Detect which cell encompasses the target text, then output its (x, y) center coordinate. 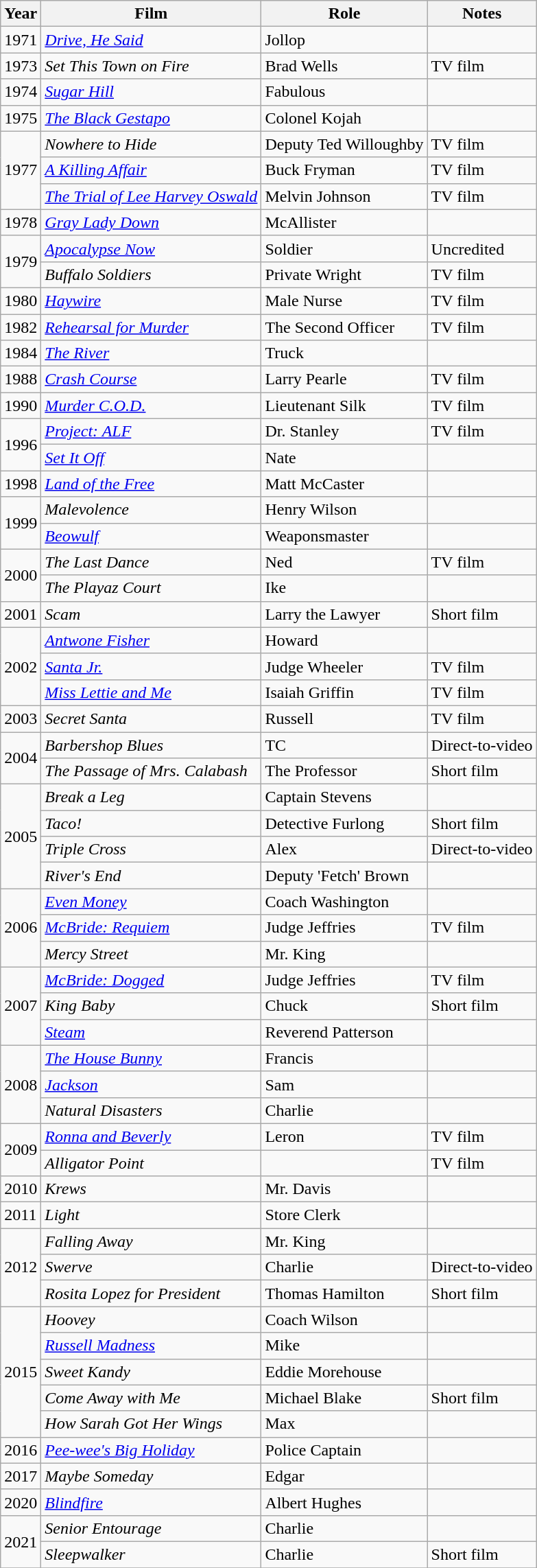
The Professor (344, 771)
2017 (21, 1476)
Set It Off (151, 458)
Falling Away (151, 1241)
Maybe Someday (151, 1476)
Mr. Davis (344, 1189)
1984 (21, 353)
Colonel Kojah (344, 118)
Russell Madness (151, 1346)
1990 (21, 406)
TC (344, 745)
Krews (151, 1189)
The Last Dance (151, 562)
Ike (344, 588)
2021 (21, 1541)
Truck (344, 353)
Eddie Morehouse (344, 1372)
1998 (21, 484)
Project: ALF (151, 432)
2002 (21, 666)
Swerve (151, 1267)
1978 (21, 222)
Matt McCaster (344, 484)
Blindfire (151, 1502)
Francis (344, 1058)
Isaiah Griffin (344, 692)
Mike (344, 1346)
2004 (21, 758)
Sleepwalker (151, 1554)
2003 (21, 718)
Miss Lettie and Me (151, 692)
Russell (344, 718)
2010 (21, 1189)
Rosita Lopez for President (151, 1294)
2008 (21, 1084)
1982 (21, 327)
Antwone Fisher (151, 640)
1974 (21, 92)
Henry Wilson (344, 510)
Jollop (344, 40)
Barbershop Blues (151, 745)
Come Away with Me (151, 1398)
Senior Entourage (151, 1528)
Private Wright (344, 274)
Max (344, 1424)
Brad Wells (344, 66)
2015 (21, 1372)
The Trial of Lee Harvey Oswald (151, 196)
1996 (21, 445)
Lieutenant Silk (344, 406)
1980 (21, 301)
2006 (21, 928)
The Black Gestapo (151, 118)
Set This Town on Fire (151, 66)
Ronna and Beverly (151, 1136)
Store Clerk (344, 1215)
McBride: Requiem (151, 928)
Year (21, 14)
The Second Officer (344, 327)
Secret Santa (151, 718)
Judge Wheeler (344, 666)
Mercy Street (151, 954)
1979 (21, 261)
A Killing Affair (151, 170)
2007 (21, 1006)
1975 (21, 118)
Jackson (151, 1084)
Malevolence (151, 510)
Albert Hughes (344, 1502)
Film (151, 14)
2000 (21, 575)
Buck Fryman (344, 170)
The Passage of Mrs. Calabash (151, 771)
1971 (21, 40)
Even Money (151, 902)
Taco! (151, 823)
Sugar Hill (151, 92)
Rehearsal for Murder (151, 327)
Santa Jr. (151, 666)
Fabulous (344, 92)
Natural Disasters (151, 1110)
Captain Stevens (344, 797)
Hoovey (151, 1320)
Ned (344, 562)
Steam (151, 1032)
Notes (481, 14)
Sweet Kandy (151, 1372)
2005 (21, 836)
Male Nurse (344, 301)
1999 (21, 523)
Reverend Patterson (344, 1032)
The Playaz Court (151, 588)
Alex (344, 850)
Weaponsmaster (344, 536)
Coach Wilson (344, 1320)
Triple Cross (151, 850)
Deputy 'Fetch' Brown (344, 876)
2001 (21, 614)
King Baby (151, 1006)
Sam (344, 1084)
Scam (151, 614)
Deputy Ted Willoughby (344, 144)
Haywire (151, 301)
Drive, He Said (151, 40)
McAllister (344, 222)
Nate (344, 458)
Beowulf (151, 536)
Buffalo Soldiers (151, 274)
Thomas Hamilton (344, 1294)
Chuck (344, 1006)
Police Captain (344, 1450)
Leron (344, 1136)
Nowhere to Hide (151, 144)
2020 (21, 1502)
Edgar (344, 1476)
Pee-wee's Big Holiday (151, 1450)
Larry the Lawyer (344, 614)
2012 (21, 1267)
Coach Washington (344, 902)
1988 (21, 379)
The House Bunny (151, 1058)
River's End (151, 876)
Gray Lady Down (151, 222)
2011 (21, 1215)
Uncredited (481, 248)
Soldier (344, 248)
Murder C.O.D. (151, 406)
Larry Pearle (344, 379)
Crash Course (151, 379)
Detective Furlong (344, 823)
2016 (21, 1450)
Land of the Free (151, 484)
How Sarah Got Her Wings (151, 1424)
Howard (344, 640)
Michael Blake (344, 1398)
Light (151, 1215)
2009 (21, 1149)
The River (151, 353)
1973 (21, 66)
Role (344, 14)
Break a Leg (151, 797)
Dr. Stanley (344, 432)
Melvin Johnson (344, 196)
Alligator Point (151, 1163)
1977 (21, 170)
McBride: Dogged (151, 980)
Apocalypse Now (151, 248)
